Pinpoint the cell where the given text exists, returning its [X, Y] midpoint coordinate. 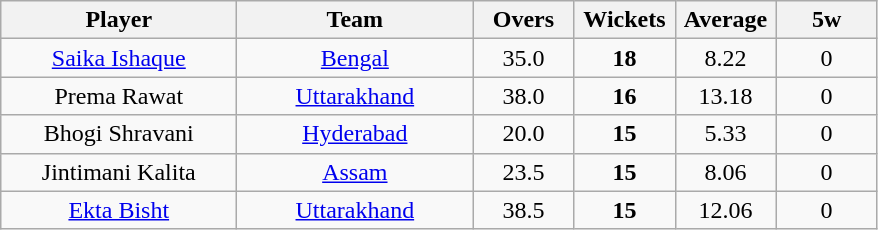
16 [624, 96]
13.18 [726, 96]
35.0 [524, 58]
Player [119, 20]
12.06 [726, 210]
Saika Ishaque [119, 58]
23.5 [524, 172]
Bhogi Shravani [119, 134]
38.0 [524, 96]
8.06 [726, 172]
38.5 [524, 210]
5.33 [726, 134]
Average [726, 20]
18 [624, 58]
20.0 [524, 134]
Hyderabad [355, 134]
Bengal [355, 58]
Assam [355, 172]
Ekta Bisht [119, 210]
Jintimani Kalita [119, 172]
8.22 [726, 58]
Overs [524, 20]
Team [355, 20]
5w [826, 20]
Wickets [624, 20]
Prema Rawat [119, 96]
